Return [X, Y] of the center of cell containing provided text 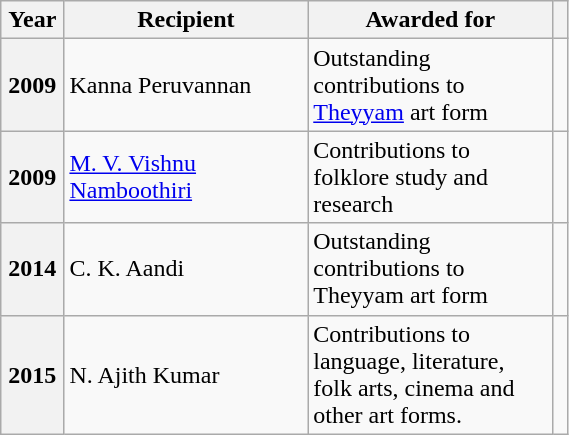
Kanna Peruvannan [186, 85]
Recipient [186, 20]
C. K. Aandi [186, 269]
Awarded for [430, 20]
M. V. Vishnu Namboothiri [186, 177]
N. Ajith Kumar [186, 374]
Contributions to language, literature, folk arts, cinema and other art forms. [430, 374]
2014 [32, 269]
Contributions to folklore study and research [430, 177]
2015 [32, 374]
Year [32, 20]
